For the text-containing cell, return its midpoint in [X, Y] coordinate format. 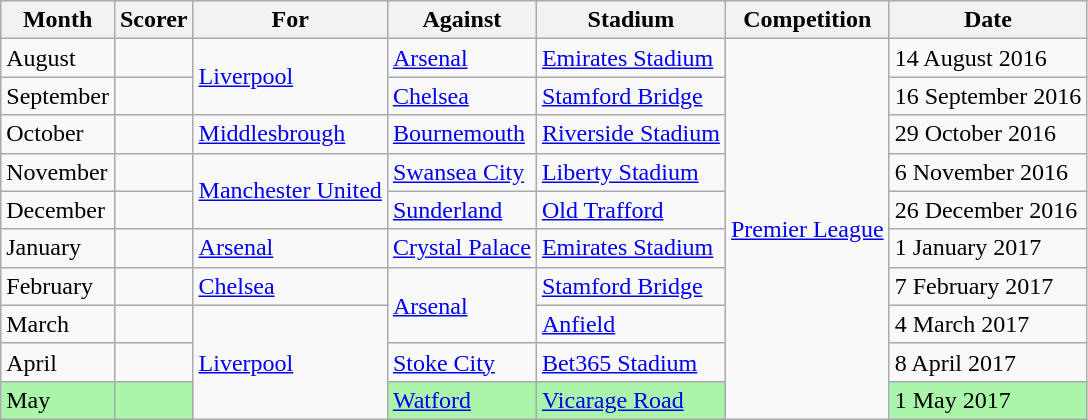
Month [58, 20]
Watford [462, 400]
September [58, 96]
6 November 2016 [988, 172]
1 January 2017 [988, 248]
Sunderland [462, 210]
October [58, 134]
Stadium [630, 20]
Riverside Stadium [630, 134]
January [58, 248]
February [58, 286]
Date [988, 20]
29 October 2016 [988, 134]
Bournemouth [462, 134]
Scorer [154, 20]
November [58, 172]
26 December 2016 [988, 210]
Liberty Stadium [630, 172]
Premier League [807, 230]
14 August 2016 [988, 58]
Crystal Palace [462, 248]
Middlesbrough [290, 134]
April [58, 362]
Competition [807, 20]
Against [462, 20]
1 May 2017 [988, 400]
4 March 2017 [988, 324]
Swansea City [462, 172]
For [290, 20]
August [58, 58]
8 April 2017 [988, 362]
Anfield [630, 324]
March [58, 324]
7 February 2017 [988, 286]
December [58, 210]
Vicarage Road [630, 400]
16 September 2016 [988, 96]
Bet365 Stadium [630, 362]
Manchester United [290, 191]
Old Trafford [630, 210]
May [58, 400]
Stoke City [462, 362]
